Determine the [X, Y] coordinate at the center of the cell enclosing the given text.  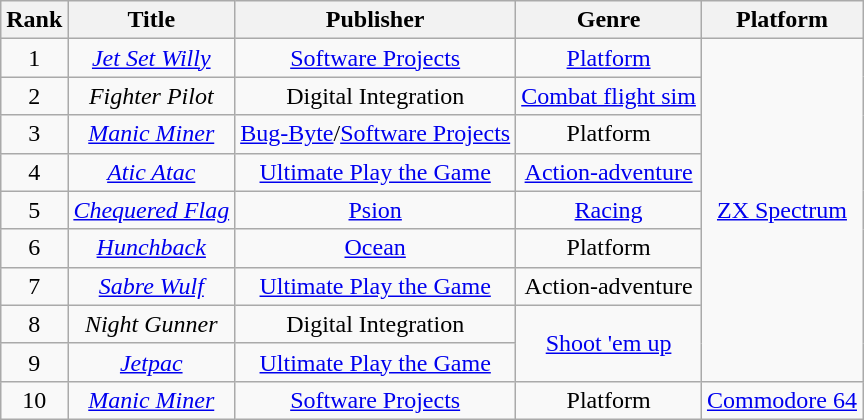
Racing [609, 210]
Hunchback [152, 248]
Fighter Pilot [152, 96]
Jetpac [152, 362]
8 [34, 324]
Rank [34, 20]
1 [34, 58]
ZX Spectrum [782, 210]
Shoot 'em up [609, 343]
Psion [376, 210]
Sabre Wulf [152, 286]
2 [34, 96]
Combat flight sim [609, 96]
Bug-Byte/Software Projects [376, 134]
7 [34, 286]
Genre [609, 20]
9 [34, 362]
Jet Set Willy [152, 58]
10 [34, 400]
5 [34, 210]
6 [34, 248]
4 [34, 172]
Night Gunner [152, 324]
Title [152, 20]
Publisher [376, 20]
Ocean [376, 248]
Commodore 64 [782, 400]
Atic Atac [152, 172]
Chequered Flag [152, 210]
3 [34, 134]
